Identify which cell holds the provided text, then report its (X, Y) central coordinate. 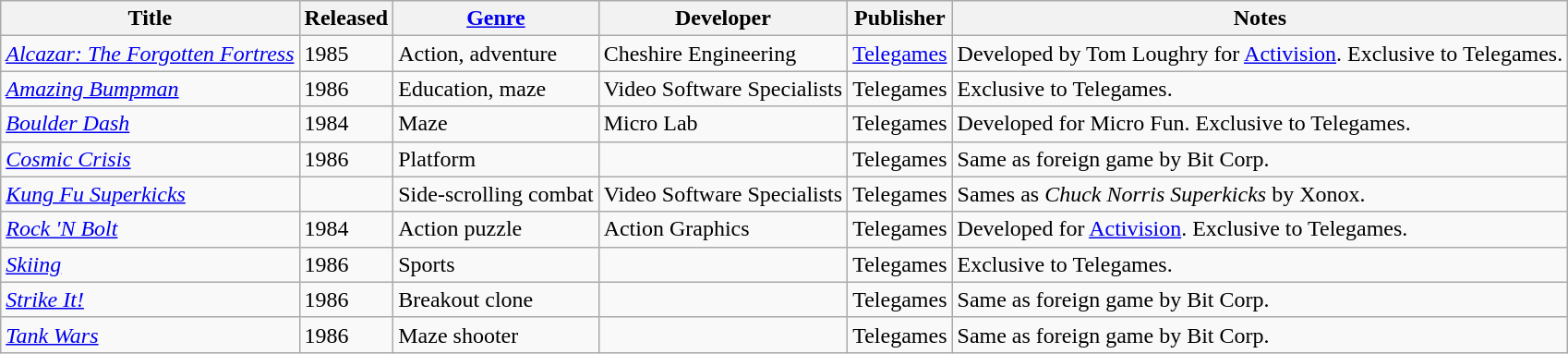
1985 (346, 54)
Action puzzle (496, 229)
Released (346, 18)
Education, maze (496, 89)
Title (150, 18)
Boulder Dash (150, 124)
Developed by Tom Loughry for Activision. Exclusive to Telegames. (1260, 54)
Developed for Activision. Exclusive to Telegames. (1260, 229)
Developer (723, 18)
Action Graphics (723, 229)
Platform (496, 159)
Developed for Micro Fun. Exclusive to Telegames. (1260, 124)
Cheshire Engineering (723, 54)
Alcazar: The Forgotten Fortress (150, 54)
Breakout clone (496, 299)
Strike It! (150, 299)
Side-scrolling combat (496, 194)
Cosmic Crisis (150, 159)
Maze shooter (496, 335)
Sames as Chuck Norris Superkicks by Xonox. (1260, 194)
Kung Fu Superkicks (150, 194)
Amazing Bumpman (150, 89)
Skiing (150, 264)
Sports (496, 264)
Tank Wars (150, 335)
Publisher (899, 18)
Rock 'N Bolt (150, 229)
Action, adventure (496, 54)
Maze (496, 124)
Micro Lab (723, 124)
Notes (1260, 18)
Genre (496, 18)
